Capture the cell that displays the provided text and extract its (X, Y) central coordinate. 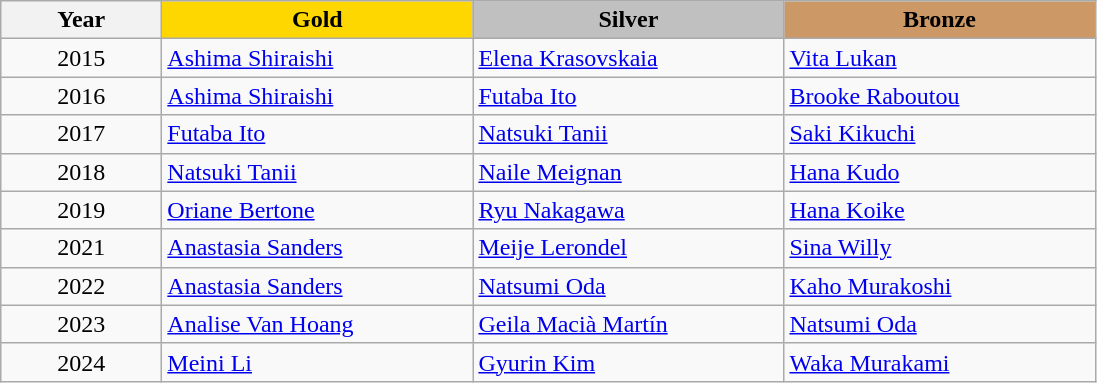
2023 (82, 324)
Gold (318, 20)
Hana Kudo (940, 172)
Gyurin Kim (628, 362)
Meini Li (318, 362)
2022 (82, 286)
2017 (82, 134)
Naile Meignan (628, 172)
Year (82, 20)
Elena Krasovskaia (628, 58)
Sina Willy (940, 248)
2024 (82, 362)
Silver (628, 20)
Analise Van Hoang (318, 324)
Brooke Raboutou (940, 96)
Bronze (940, 20)
2016 (82, 96)
Ryu Nakagawa (628, 210)
Saki Kikuchi (940, 134)
2018 (82, 172)
2015 (82, 58)
Oriane Bertone (318, 210)
Waka Murakami (940, 362)
2019 (82, 210)
Meije Lerondel (628, 248)
Geila Macià Martín (628, 324)
2021 (82, 248)
Kaho Murakoshi (940, 286)
Hana Koike (940, 210)
Vita Lukan (940, 58)
